Locate the cell with the specified text and output its (X, Y) center coordinate. 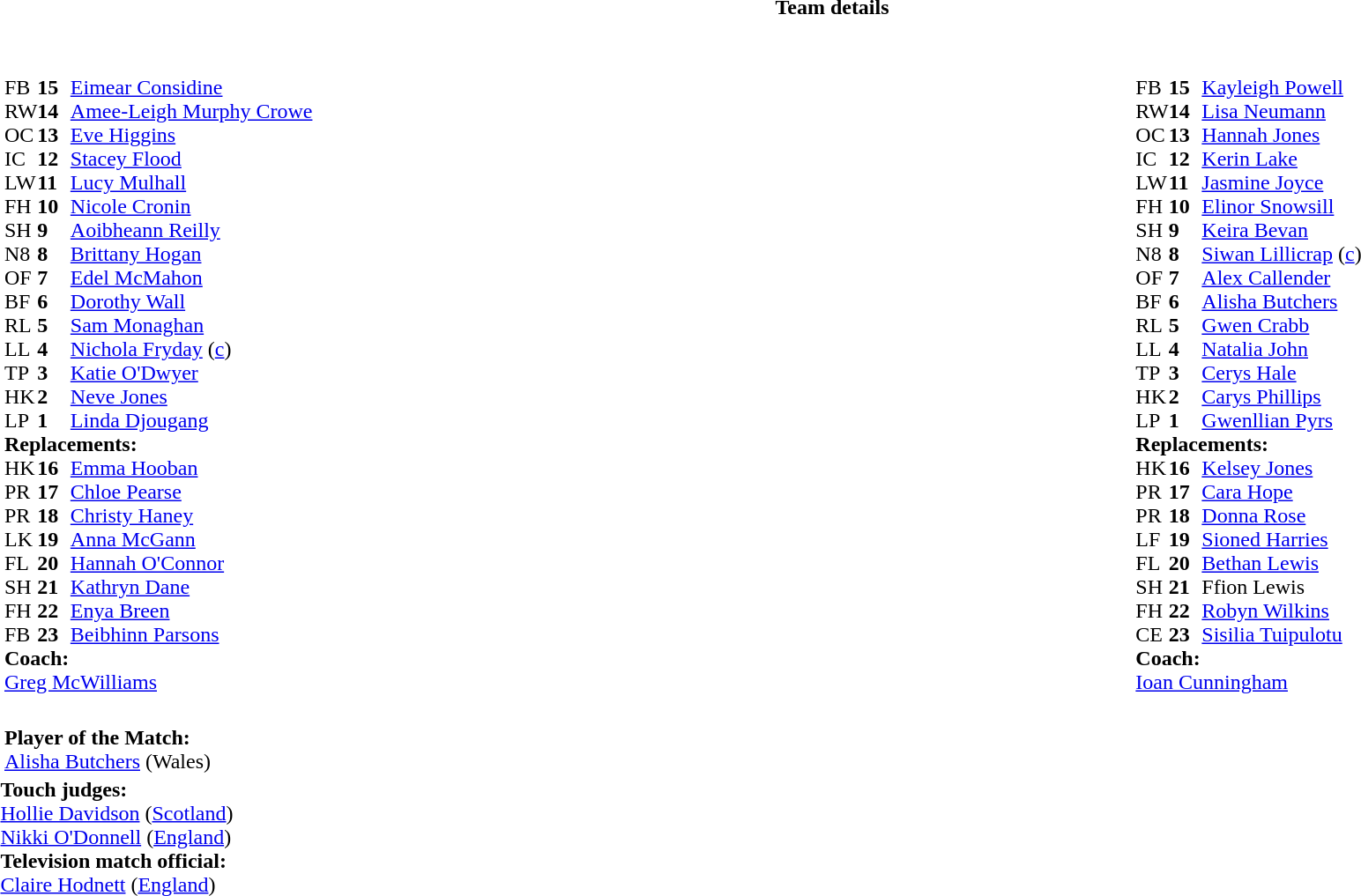
Emma Hooban (192, 469)
Kerin Lake (1282, 159)
Aoibheann Reilly (192, 231)
Ioan Cunningham (1248, 682)
Lisa Neumann (1282, 111)
Beibhinn Parsons (192, 634)
Kelsey Jones (1282, 469)
Eve Higgins (192, 136)
Hannah O'Connor (192, 564)
Keira Bevan (1282, 231)
Jasmine Joyce (1282, 183)
Eimear Considine (192, 88)
Katie O'Dwyer (192, 374)
Enya Breen (192, 611)
Alex Callender (1282, 278)
Brittany Hogan (192, 254)
Kathryn Dane (192, 587)
Christy Haney (192, 516)
Gwen Crabb (1282, 326)
Robyn Wilkins (1282, 611)
Cerys Hale (1282, 374)
Kayleigh Powell (1282, 88)
Greg McWilliams (159, 682)
CE (1152, 634)
Chloe Pearse (192, 492)
LF (1152, 539)
Gwenllian Pyrs (1282, 421)
Sam Monaghan (192, 326)
Neve Jones (192, 396)
Elinor Snowsill (1282, 206)
Lucy Mulhall (192, 183)
Sisilia Tuipulotu (1282, 634)
Hannah Jones (1282, 136)
Nicole Cronin (192, 206)
Sioned Harries (1282, 539)
Donna Rose (1282, 516)
Natalia John (1282, 349)
Nichola Fryday (c) (192, 349)
Linda Djougang (192, 421)
Anna McGann (192, 539)
Amee-Leigh Murphy Crowe (192, 111)
LK (21, 539)
Alisha Butchers (1282, 301)
Edel McMahon (192, 278)
Dorothy Wall (192, 301)
Stacey Flood (192, 159)
Siwan Lillicrap (c) (1282, 254)
Bethan Lewis (1282, 564)
Carys Phillips (1282, 396)
Cara Hope (1282, 492)
Ffion Lewis (1282, 587)
